Search for the cell housing the specified text and yield its [x, y] center coordinate. 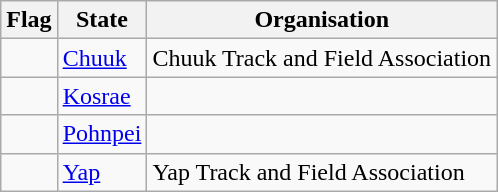
State [102, 20]
Organisation [322, 20]
Kosrae [102, 96]
Chuuk [102, 58]
Pohnpei [102, 134]
Flag [29, 20]
Yap [102, 172]
Chuuk Track and Field Association [322, 58]
Yap Track and Field Association [322, 172]
